Find where the given text appears and provide that cell's center as (x, y) coordinate. 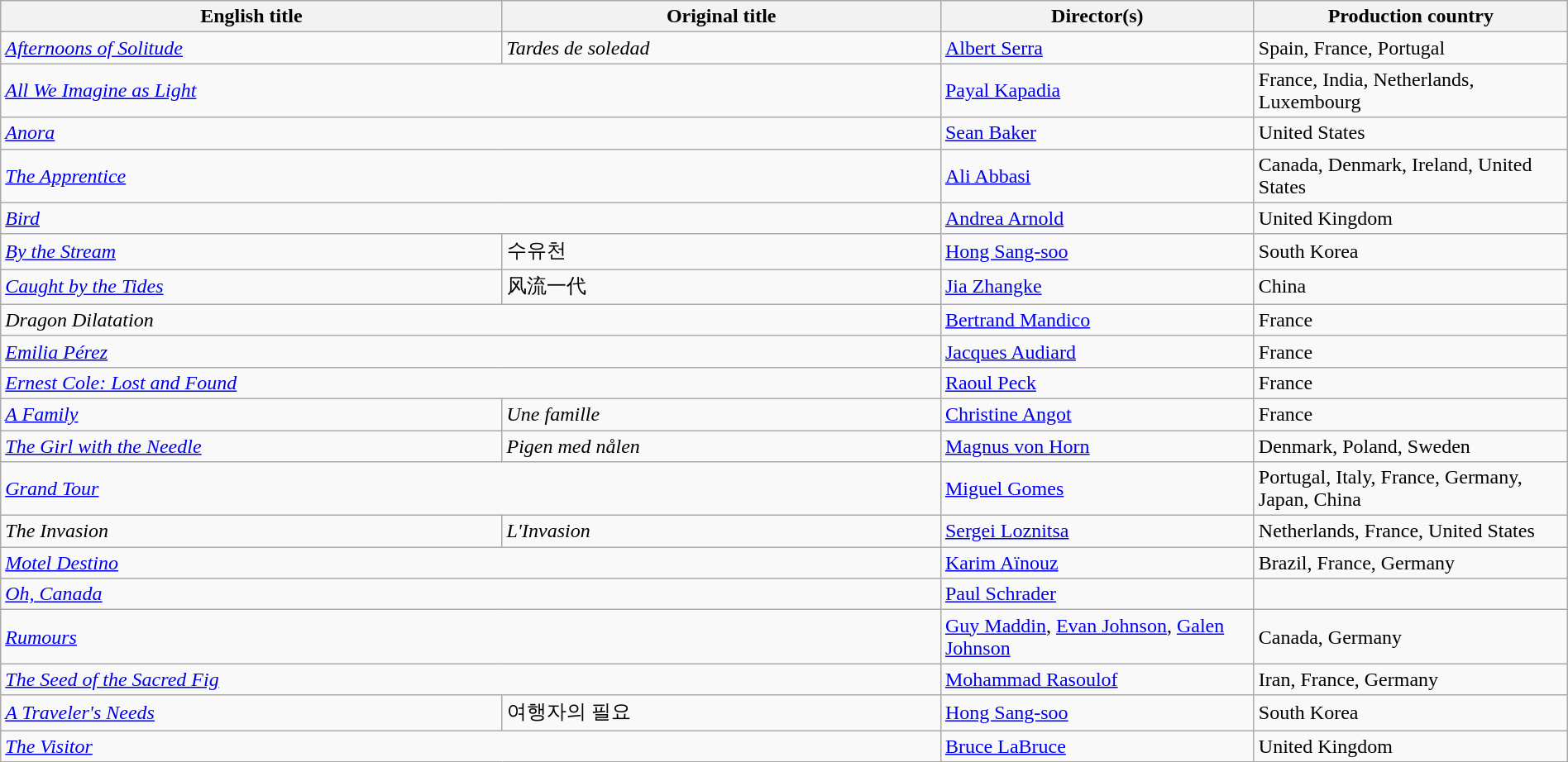
Pigen med nålen (721, 445)
Bird (471, 218)
English title (251, 17)
Jia Zhangke (1097, 288)
Netherlands, France, United States (1411, 531)
Iran, France, Germany (1411, 679)
By the Stream (251, 251)
Grand Tour (471, 489)
Motel Destino (471, 563)
Caught by the Tides (251, 288)
Original title (721, 17)
Miguel Gomes (1097, 489)
A Family (251, 414)
Director(s) (1097, 17)
The Girl with the Needle (251, 445)
Paul Schrader (1097, 594)
L'Invasion (721, 531)
The Seed of the Sacred Fig (471, 679)
The Invasion (251, 531)
Canada, Denmark, Ireland, United States (1411, 175)
Dragon Dilatation (471, 320)
Afternoons of Solitude (251, 48)
Rumours (471, 636)
Ali Abbasi (1097, 175)
风流一代 (721, 288)
Une famille (721, 414)
여행자의 필요 (721, 712)
Raoul Peck (1097, 383)
Bertrand Mandico (1097, 320)
Magnus von Horn (1097, 445)
France, India, Netherlands, Luxembourg (1411, 91)
Christine Angot (1097, 414)
A Traveler's Needs (251, 712)
Denmark, Poland, Sweden (1411, 445)
The Visitor (471, 746)
Spain, France, Portugal (1411, 48)
Oh, Canada (471, 594)
Sean Baker (1097, 133)
Anora (471, 133)
Production country (1411, 17)
Emilia Pérez (471, 351)
Portugal, Italy, France, Germany, Japan, China (1411, 489)
수유천 (721, 251)
Brazil, France, Germany (1411, 563)
China (1411, 288)
Mohammad Rasoulof (1097, 679)
Jacques Audiard (1097, 351)
Bruce LaBruce (1097, 746)
Tardes de soledad (721, 48)
Canada, Germany (1411, 636)
Guy Maddin, Evan Johnson, Galen Johnson (1097, 636)
United States (1411, 133)
Payal Kapadia (1097, 91)
All We Imagine as Light (471, 91)
Andrea Arnold (1097, 218)
Albert Serra (1097, 48)
Ernest Cole: Lost and Found (471, 383)
The Apprentice (471, 175)
Sergei Loznitsa (1097, 531)
Karim Aïnouz (1097, 563)
